Return (x, y) of the center of cell containing provided text 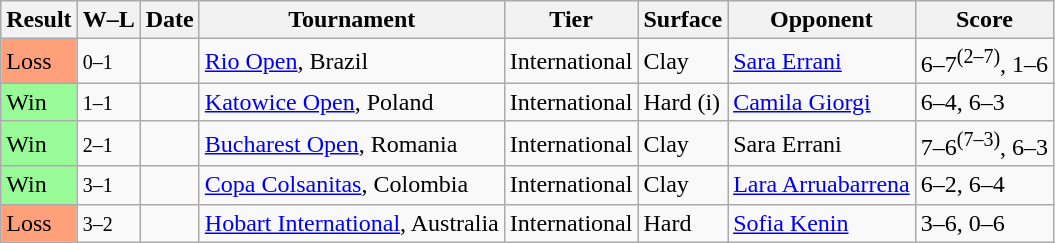
6–2, 6–4 (984, 185)
Tier (571, 20)
6–4, 6–3 (984, 102)
7–6(7–3), 6–3 (984, 144)
2–1 (108, 144)
3–2 (108, 223)
Lara Arruabarrena (822, 185)
Result (39, 20)
6–7(2–7), 1–6 (984, 62)
1–1 (108, 102)
Opponent (822, 20)
0–1 (108, 62)
Surface (683, 20)
W–L (108, 20)
Sofia Kenin (822, 223)
Bucharest Open, Romania (352, 144)
Score (984, 20)
Date (170, 20)
Camila Giorgi (822, 102)
Hard (i) (683, 102)
Hard (683, 223)
3–6, 0–6 (984, 223)
Katowice Open, Poland (352, 102)
Rio Open, Brazil (352, 62)
3–1 (108, 185)
Copa Colsanitas, Colombia (352, 185)
Tournament (352, 20)
Hobart International, Australia (352, 223)
